Output the (x, y) coordinate of the center of the cell containing the given text.  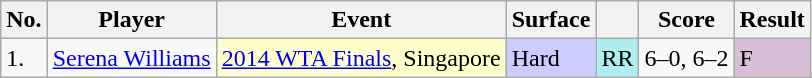
Player (132, 20)
1. (24, 58)
6–0, 6–2 (686, 58)
Serena Williams (132, 58)
Event (361, 20)
Score (686, 20)
RR (618, 58)
No. (24, 20)
Hard (551, 58)
F (772, 58)
Surface (551, 20)
2014 WTA Finals, Singapore (361, 58)
Result (772, 20)
